Determine the [X, Y] coordinate at the center of the cell enclosing the given text.  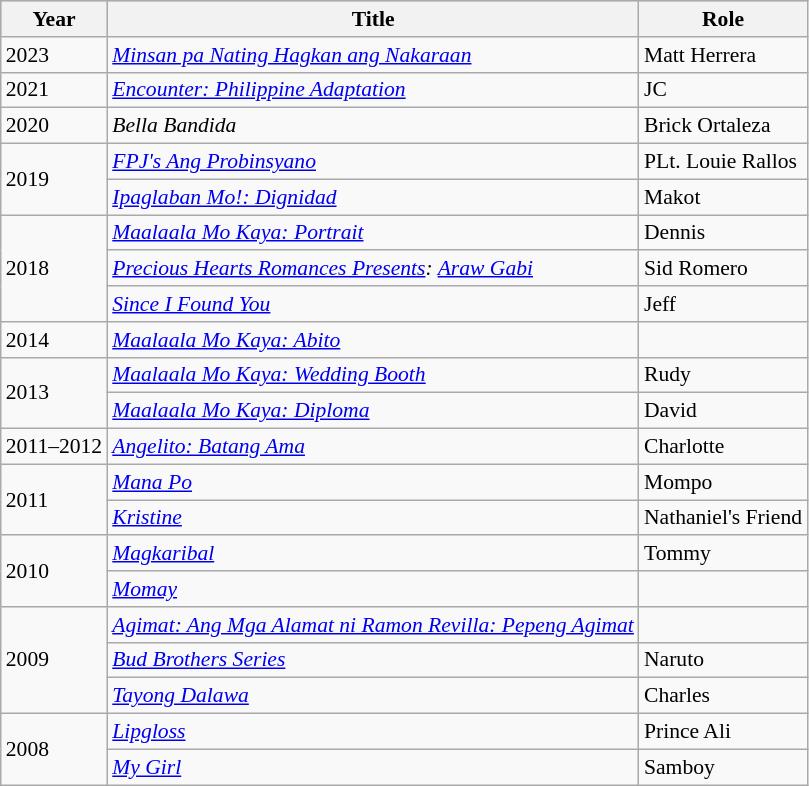
Dennis [723, 233]
Samboy [723, 767]
Prince Ali [723, 732]
My Girl [373, 767]
Title [373, 19]
Maalaala Mo Kaya: Portrait [373, 233]
Momay [373, 589]
Brick Ortaleza [723, 126]
2013 [54, 392]
Maalaala Mo Kaya: Wedding Booth [373, 375]
Charles [723, 696]
Sid Romero [723, 269]
Rudy [723, 375]
Nathaniel's Friend [723, 518]
Matt Herrera [723, 55]
Minsan pa Nating Hagkan ang Nakaraan [373, 55]
Year [54, 19]
2011 [54, 500]
Bud Brothers Series [373, 660]
Magkaribal [373, 554]
2010 [54, 572]
2019 [54, 180]
Naruto [723, 660]
Mompo [723, 482]
2020 [54, 126]
Precious Hearts Romances Presents: Araw Gabi [373, 269]
Makot [723, 197]
FPJ's Ang Probinsyano [373, 162]
Maalaala Mo Kaya: Diploma [373, 411]
Mana Po [373, 482]
Maalaala Mo Kaya: Abito [373, 340]
JC [723, 90]
Agimat: Ang Mga Alamat ni Ramon Revilla: Pepeng Agimat [373, 625]
Encounter: Philippine Adaptation [373, 90]
Ipaglaban Mo!: Dignidad [373, 197]
2011–2012 [54, 447]
Charlotte [723, 447]
2009 [54, 660]
2023 [54, 55]
Role [723, 19]
Jeff [723, 304]
Kristine [373, 518]
Angelito: Batang Ama [373, 447]
Bella Bandida [373, 126]
PLt. Louie Rallos [723, 162]
2018 [54, 268]
2008 [54, 750]
Since I Found You [373, 304]
2021 [54, 90]
2014 [54, 340]
Tayong Dalawa [373, 696]
Tommy [723, 554]
David [723, 411]
Lipgloss [373, 732]
